For the text-containing cell, return its midpoint in (x, y) coordinate format. 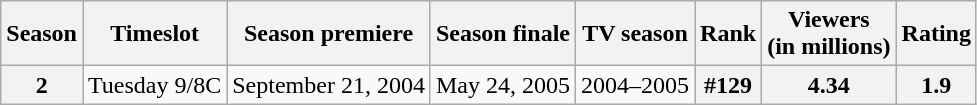
Rank (728, 34)
#129 (728, 85)
2 (42, 85)
Season (42, 34)
Rating (936, 34)
2004–2005 (634, 85)
September 21, 2004 (329, 85)
4.34 (829, 85)
1.9 (936, 85)
Season premiere (329, 34)
TV season (634, 34)
May 24, 2005 (502, 85)
Tuesday 9/8C (154, 85)
Season finale (502, 34)
Timeslot (154, 34)
Viewers(in millions) (829, 34)
